From the cell containing the given text, extract its center point as [x, y] coordinate. 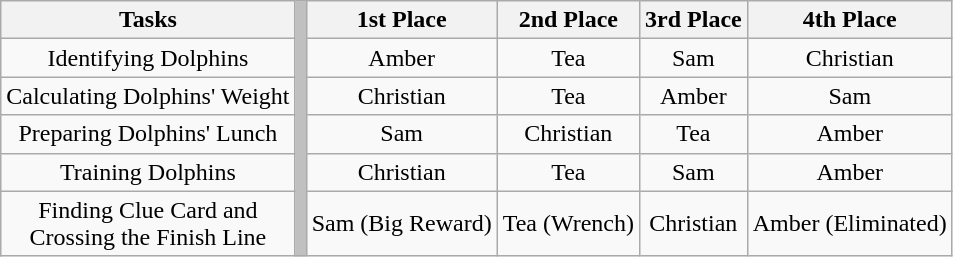
Tea (Wrench) [568, 224]
Training Dolphins [148, 172]
2nd Place [568, 20]
Sam (Big Reward) [402, 224]
Finding Clue Card and Crossing the Finish Line [148, 224]
Amber (Eliminated) [850, 224]
3rd Place [694, 20]
Tasks [148, 20]
4th Place [850, 20]
1st Place [402, 20]
Preparing Dolphins' Lunch [148, 134]
Identifying Dolphins [148, 58]
Calculating Dolphins' Weight [148, 96]
